Return the [x, y] coordinate for the center point of the cell that contains the specified text.  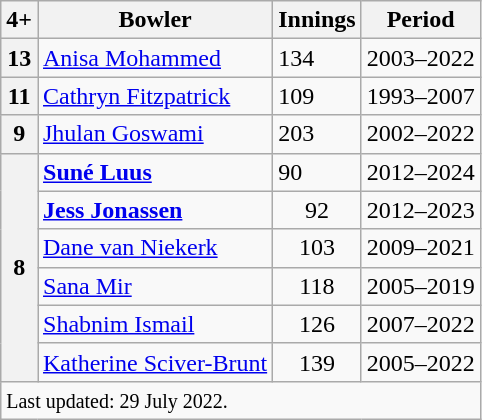
103 [317, 248]
2005–2019 [420, 286]
Jess Jonassen [156, 210]
2003–2022 [420, 58]
Anisa Mohammed [156, 58]
Dane van Niekerk [156, 248]
2009–2021 [420, 248]
Shabnim Ismail [156, 324]
Katherine Sciver-Brunt [156, 362]
Last updated: 29 July 2022. [240, 400]
2012–2023 [420, 210]
8 [20, 267]
2002–2022 [420, 134]
203 [317, 134]
126 [317, 324]
2005–2022 [420, 362]
92 [317, 210]
118 [317, 286]
11 [20, 96]
2012–2024 [420, 172]
2007–2022 [420, 324]
Cathryn Fitzpatrick [156, 96]
1993–2007 [420, 96]
4+ [20, 20]
Innings [317, 20]
Sana Mir [156, 286]
Jhulan Goswami [156, 134]
13 [20, 58]
109 [317, 96]
Suné Luus [156, 172]
134 [317, 58]
139 [317, 362]
Bowler [156, 20]
Period [420, 20]
90 [317, 172]
9 [20, 134]
